Identify which cell holds the provided text, then report its (X, Y) central coordinate. 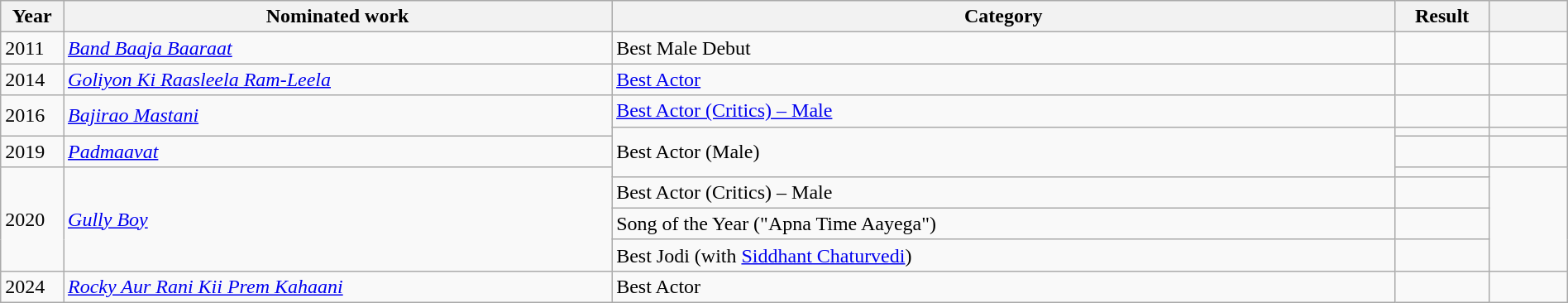
Best Jodi (with Siddhant Chaturvedi) (1004, 255)
Band Baaja Baaraat (337, 48)
Best Male Debut (1004, 48)
Rocky Aur Rani Kii Prem Kahaani (337, 286)
Nominated work (337, 17)
2011 (32, 48)
2016 (32, 116)
Best Actor (Male) (1004, 151)
Song of the Year ("Apna Time Aayega") (1004, 224)
Gully Boy (337, 219)
Goliyon Ki Raasleela Ram-Leela (337, 79)
Category (1004, 17)
Bajirao Mastani (337, 116)
Padmaavat (337, 151)
2020 (32, 219)
2014 (32, 79)
Year (32, 17)
Result (1442, 17)
2024 (32, 286)
2019 (32, 151)
